Capture the cell that displays the provided text and extract its (x, y) central coordinate. 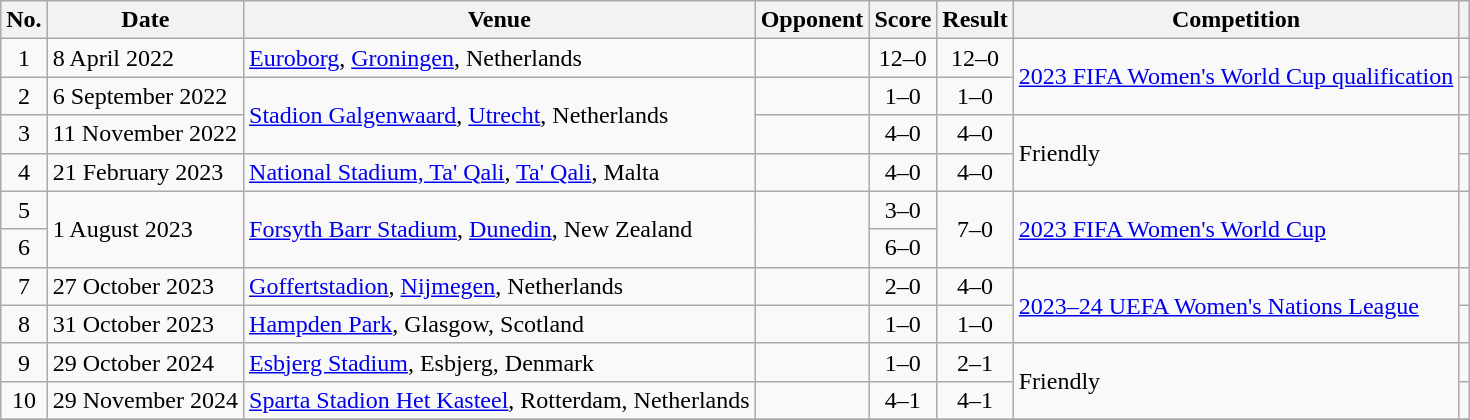
Esbjerg Stadium, Esbjerg, Denmark (500, 362)
4 (24, 172)
Date (145, 20)
Competition (1236, 20)
2023 FIFA Women's World Cup (1236, 229)
6 (24, 248)
Hampden Park, Glasgow, Scotland (500, 324)
21 February 2023 (145, 172)
9 (24, 362)
Result (975, 20)
2023 FIFA Women's World Cup qualification (1236, 77)
Stadion Galgenwaard, Utrecht, Netherlands (500, 115)
2–0 (903, 286)
Forsyth Barr Stadium, Dunedin, New Zealand (500, 229)
1 (24, 58)
6 September 2022 (145, 96)
2 (24, 96)
10 (24, 400)
Goffertstadion, Nijmegen, Netherlands (500, 286)
Score (903, 20)
29 November 2024 (145, 400)
3–0 (903, 210)
2–1 (975, 362)
5 (24, 210)
7–0 (975, 229)
6–0 (903, 248)
Sparta Stadion Het Kasteel, Rotterdam, Netherlands (500, 400)
1 August 2023 (145, 229)
7 (24, 286)
31 October 2023 (145, 324)
8 (24, 324)
National Stadium, Ta' Qali, Ta' Qali, Malta (500, 172)
Opponent (812, 20)
3 (24, 134)
2023–24 UEFA Women's Nations League (1236, 305)
Venue (500, 20)
8 April 2022 (145, 58)
11 November 2022 (145, 134)
Euroborg, Groningen, Netherlands (500, 58)
29 October 2024 (145, 362)
No. (24, 20)
27 October 2023 (145, 286)
